For the text-containing cell, return its midpoint in [x, y] coordinate format. 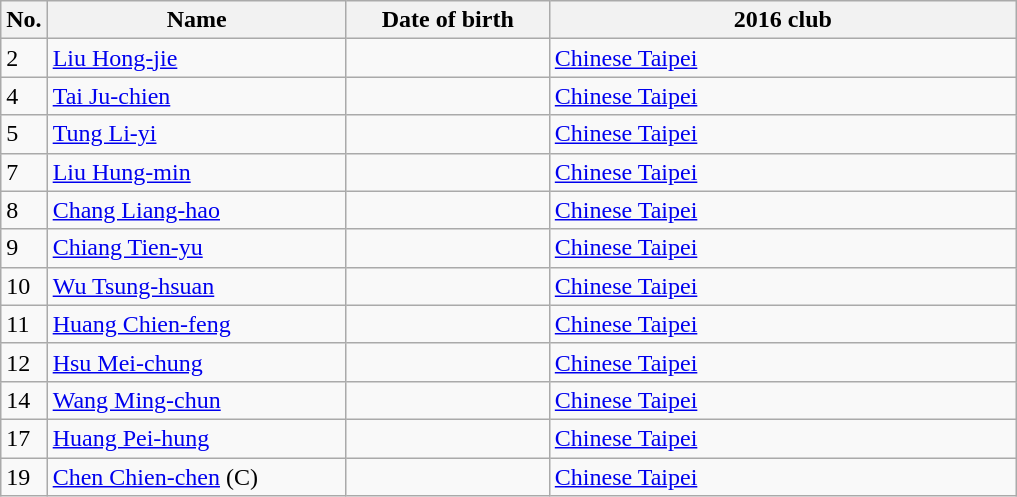
Liu Hong-jie [196, 58]
Liu Hung-min [196, 172]
2 [24, 58]
Huang Chien-feng [196, 324]
Hsu Mei-chung [196, 362]
Tung Li-yi [196, 134]
Chiang Tien-yu [196, 248]
12 [24, 362]
Date of birth [448, 20]
Tai Ju-chien [196, 96]
10 [24, 286]
8 [24, 210]
Wu Tsung-hsuan [196, 286]
Huang Pei-hung [196, 438]
7 [24, 172]
5 [24, 134]
Chang Liang-hao [196, 210]
Wang Ming-chun [196, 400]
Name [196, 20]
2016 club [782, 20]
19 [24, 477]
11 [24, 324]
No. [24, 20]
14 [24, 400]
9 [24, 248]
17 [24, 438]
4 [24, 96]
Chen Chien-chen (C) [196, 477]
